Find where the given text appears and provide that cell's center as [x, y] coordinate. 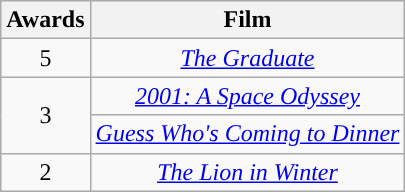
Guess Who's Coming to Dinner [248, 134]
The Graduate [248, 58]
2001: A Space Odyssey [248, 96]
3 [46, 115]
5 [46, 58]
Awards [46, 20]
Film [248, 20]
The Lion in Winter [248, 172]
2 [46, 172]
